Extract the (x, y) coordinate from the center of the cell holding the provided text.  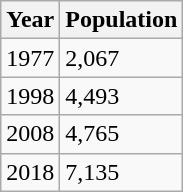
2018 (30, 172)
1977 (30, 58)
Year (30, 20)
Population (122, 20)
4,493 (122, 96)
2,067 (122, 58)
2008 (30, 134)
7,135 (122, 172)
1998 (30, 96)
4,765 (122, 134)
